Determine the (X, Y) coordinate at the center of the cell enclosing the given text.  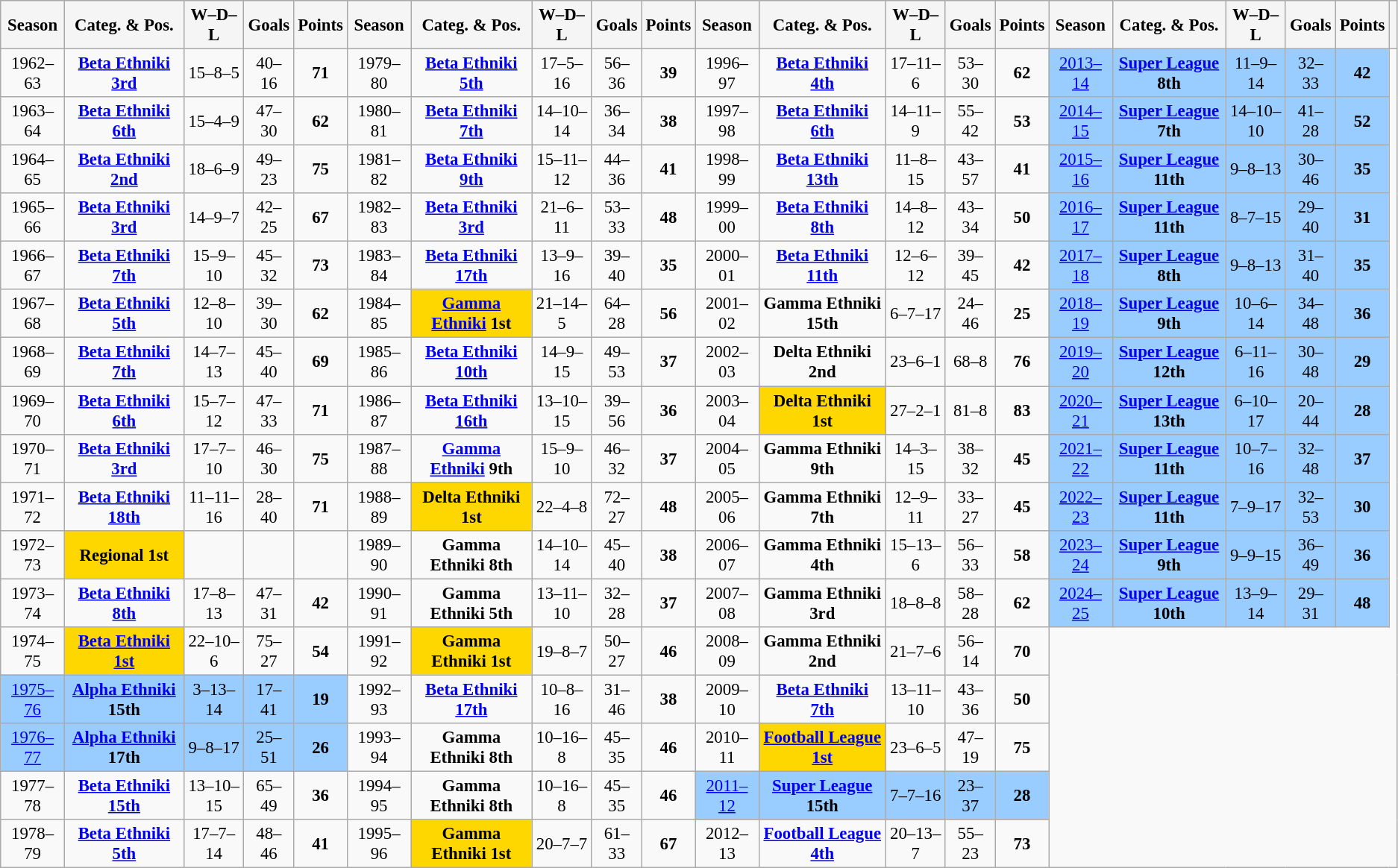
29 (1362, 362)
1974–75 (33, 652)
15–13–6 (915, 555)
2016–17 (1081, 218)
58 (1022, 555)
25 (1022, 313)
20–7–7 (562, 844)
47–30 (269, 121)
Football League 1st (822, 747)
11–11–16 (213, 507)
52 (1362, 121)
43–36 (970, 699)
7–7–16 (915, 795)
17–7–14 (213, 844)
22–4–8 (562, 507)
2017–18 (1081, 265)
15–8–5 (213, 73)
1998–99 (727, 170)
76 (1022, 362)
Super League 12th (1169, 362)
1966–67 (33, 265)
19 (321, 699)
1962–63 (33, 73)
18–6–9 (213, 170)
30–46 (1310, 170)
Alpha Ethniki 17th (124, 747)
14–3–15 (915, 458)
10–6–14 (1256, 313)
1976–77 (33, 747)
2001–02 (727, 313)
83 (1022, 410)
70 (1022, 652)
1994–95 (379, 795)
14–10–10 (1256, 121)
69 (321, 362)
1986–87 (379, 410)
1979–80 (379, 73)
Beta Ethniki 2nd (124, 170)
2006–07 (727, 555)
44–36 (616, 170)
1990–91 (379, 603)
55–23 (970, 844)
2019–20 (1081, 362)
Beta Ethniki 18th (124, 507)
43–57 (970, 170)
Beta Ethniki 16th (471, 410)
30–48 (1310, 362)
21–7–6 (915, 652)
43–34 (970, 218)
17–11–6 (915, 73)
1972–73 (33, 555)
2020–21 (1081, 410)
1971–72 (33, 507)
46–30 (269, 458)
72–27 (616, 507)
18–8–8 (915, 603)
38–32 (970, 458)
2003–04 (727, 410)
2000–01 (727, 265)
13–9–14 (1256, 603)
55–42 (970, 121)
47–19 (970, 747)
34–48 (1310, 313)
56 (668, 313)
54 (321, 652)
65–49 (269, 795)
1988–89 (379, 507)
1983–84 (379, 265)
2011–12 (727, 795)
23–6–5 (915, 747)
14–8–12 (915, 218)
1995–96 (379, 844)
15–11–12 (562, 170)
1977–78 (33, 795)
Regional 1st (124, 555)
17–8–13 (213, 603)
1997–98 (727, 121)
31 (1362, 218)
Super League 13th (1169, 410)
Delta Ethniki 2nd (822, 362)
2013–14 (1081, 73)
1964–65 (33, 170)
Alpha Ethniki 15th (124, 699)
14–9–7 (213, 218)
Beta Ethniki 10th (471, 362)
1965–66 (33, 218)
1973–74 (33, 603)
Beta Ethniki 15th (124, 795)
26 (321, 747)
21–6–11 (562, 218)
6–11–16 (1256, 362)
11–9–14 (1256, 73)
2009–10 (727, 699)
Beta Ethniki 11th (822, 265)
11–8–15 (915, 170)
1968–69 (33, 362)
2005–06 (727, 507)
1970–71 (33, 458)
30 (1362, 507)
2018–19 (1081, 313)
32–53 (1310, 507)
33–27 (970, 507)
53–33 (616, 218)
Super League 15th (822, 795)
56–14 (970, 652)
46–32 (616, 458)
58–28 (970, 603)
1987–88 (379, 458)
50–27 (616, 652)
68–8 (970, 362)
39 (668, 73)
41–28 (1310, 121)
3–13–14 (213, 699)
2012–13 (727, 844)
1975–76 (33, 699)
12–9–11 (915, 507)
47–33 (269, 410)
1993–94 (379, 747)
39–56 (616, 410)
47–31 (269, 603)
14–9–15 (562, 362)
56–36 (616, 73)
Gamma Ethniki 5th (471, 603)
23–37 (970, 795)
1981–82 (379, 170)
6–7–17 (915, 313)
1996–97 (727, 73)
12–8–10 (213, 313)
53–30 (970, 73)
20–13–7 (915, 844)
39–45 (970, 265)
9–9–15 (1256, 555)
29–40 (1310, 218)
14–11–9 (915, 121)
28–40 (269, 507)
75–27 (269, 652)
17–41 (269, 699)
1967–68 (33, 313)
15–4–9 (213, 121)
56–33 (970, 555)
2010–11 (727, 747)
61–33 (616, 844)
24–46 (970, 313)
1991–92 (379, 652)
64–28 (616, 313)
49–53 (616, 362)
19–8–7 (562, 652)
27–2–1 (915, 410)
31–46 (616, 699)
32–48 (1310, 458)
8–7–15 (1256, 218)
Gamma Ethniki 15th (822, 313)
53 (1022, 121)
Gamma Ethniki 7th (822, 507)
32–33 (1310, 73)
Beta Ethniki 4th (822, 73)
17–7–10 (213, 458)
2021–22 (1081, 458)
Gamma Ethniki 4th (822, 555)
1969–70 (33, 410)
Beta Ethniki 13th (822, 170)
31–40 (1310, 265)
Football League 4th (822, 844)
48–46 (269, 844)
39–40 (616, 265)
17–5–16 (562, 73)
9–8–17 (213, 747)
10–7–16 (1256, 458)
Beta Ethniki 1st (124, 652)
1963–64 (33, 121)
42–25 (269, 218)
1984–85 (379, 313)
Gamma Ethniki 2nd (822, 652)
81–8 (970, 410)
2023–24 (1081, 555)
1992–93 (379, 699)
2015–16 (1081, 170)
21–14–5 (562, 313)
12–6–12 (915, 265)
1989–90 (379, 555)
1978–79 (33, 844)
2022–23 (1081, 507)
2008–09 (727, 652)
1982–83 (379, 218)
1985–86 (379, 362)
Super League 10th (1169, 603)
2002–03 (727, 362)
29–31 (1310, 603)
1980–81 (379, 121)
22–10–6 (213, 652)
36–34 (616, 121)
2004–05 (727, 458)
49–23 (269, 170)
25–51 (269, 747)
Super League 7th (1169, 121)
2014–15 (1081, 121)
15–7–12 (213, 410)
36–49 (1310, 555)
32–28 (616, 603)
2007–08 (727, 603)
10–8–16 (562, 699)
14–7–13 (213, 362)
13–9–16 (562, 265)
40–16 (269, 73)
39–30 (269, 313)
7–9–17 (1256, 507)
1999–00 (727, 218)
45–32 (269, 265)
Gamma Ethniki 3rd (822, 603)
2024–25 (1081, 603)
20–44 (1310, 410)
6–10–17 (1256, 410)
Beta Ethniki 9th (471, 170)
23–6–1 (915, 362)
